Return the [X, Y] coordinate for the center point of the cell that contains the specified text.  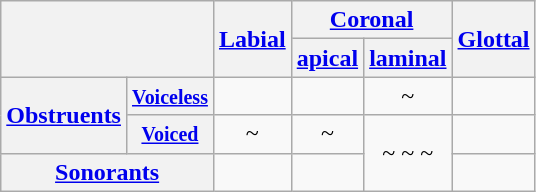
Voiced [170, 134]
Coronal [372, 20]
Obstruents [64, 115]
Voiceless [170, 96]
Glottal [494, 39]
apical [327, 58]
Labial [252, 39]
~ ~ ~ [408, 153]
laminal [408, 58]
Sonorants [108, 172]
